From the cell containing the given text, extract its center point as [x, y] coordinate. 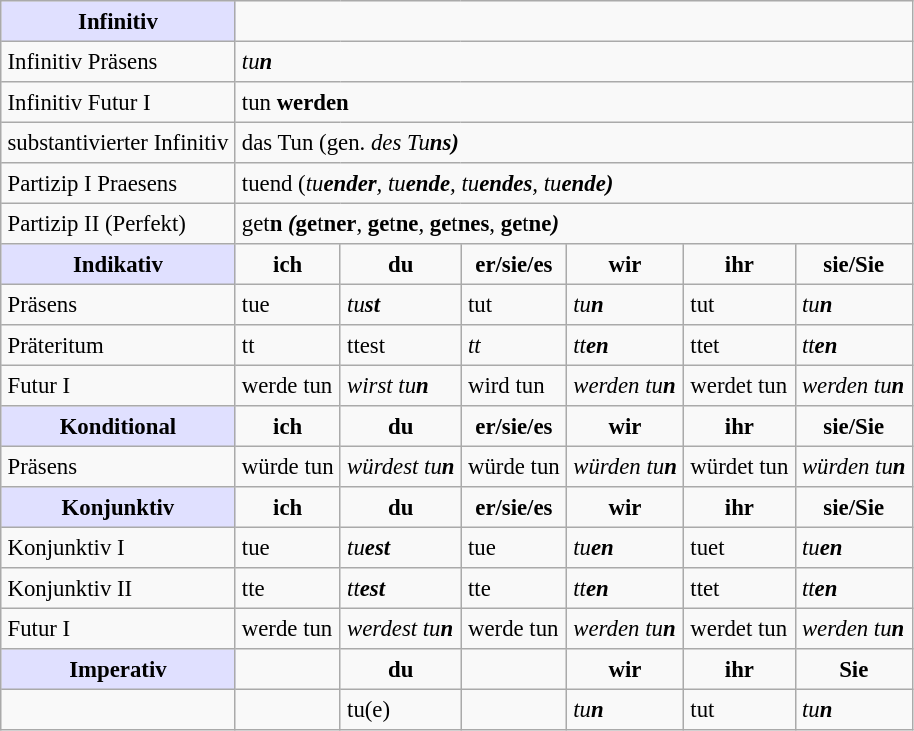
Konjunktiv [118, 507]
Indikativ [118, 264]
Konditional [118, 426]
Infinitiv Präsens [118, 61]
wirst tun [400, 385]
Infinitiv Futur I [118, 102]
tuend (tuender, tuende, tuendes, tuende) [574, 183]
würdest tun [400, 466]
Imperativ [118, 669]
tu(e) [400, 709]
substantivierter Infinitiv [118, 142]
würdet tun [740, 466]
Partizip I Praesens [118, 183]
tuet [740, 547]
Konjunktiv II [118, 588]
tuest [400, 547]
Präteritum [118, 345]
Infinitiv [118, 21]
Sie [854, 669]
das Tun (gen. des Tuns) [574, 142]
tust [400, 304]
werdest tun [400, 628]
Konjunktiv I [118, 547]
getn (getner, getne, getnes, getne) [574, 223]
wird tun [514, 385]
tun werden [574, 102]
Partizip II (Perfekt) [118, 223]
